Determine the [x, y] coordinate at the center of the cell enclosing the given text.  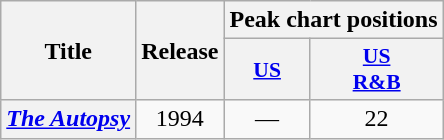
USR&B [376, 70]
1994 [180, 119]
The Autopsy [68, 119]
US [267, 70]
22 [376, 119]
— [267, 119]
Release [180, 50]
Peak chart positions [334, 20]
Title [68, 50]
